Pinpoint the cell where the given text exists, returning its [X, Y] midpoint coordinate. 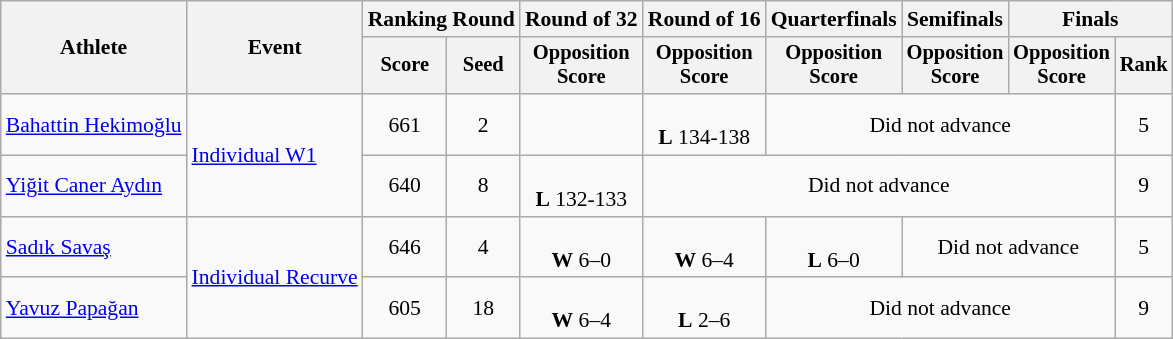
Event [275, 48]
605 [405, 308]
Individual W1 [275, 155]
Individual Recurve [275, 278]
Round of 32 [582, 19]
Yiğit Caner Aydın [94, 186]
661 [405, 124]
Yavuz Papağan [94, 308]
646 [405, 248]
Round of 16 [704, 19]
Quarterfinals [834, 19]
8 [484, 186]
Rank [1144, 66]
L 6–0 [834, 248]
Sadık Savaş [94, 248]
L 2–6 [704, 308]
4 [484, 248]
18 [484, 308]
Seed [484, 66]
2 [484, 124]
640 [405, 186]
Athlete [94, 48]
L 134-138 [704, 124]
Semifinals [956, 19]
L 132-133 [582, 186]
Score [405, 66]
Bahattin Hekimoğlu [94, 124]
Ranking Round [442, 19]
Finals [1090, 19]
W 6–0 [582, 248]
